Scan for the cell matching the given text and deliver its [x, y] coordinate at center. 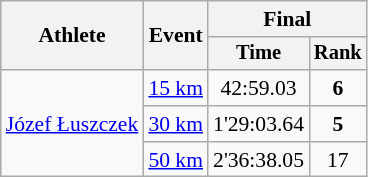
5 [338, 124]
Józef Łuszczek [72, 124]
Rank [338, 54]
30 km [176, 124]
Athlete [72, 36]
6 [338, 88]
15 km [176, 88]
1'29:03.64 [258, 124]
Time [258, 54]
42:59.03 [258, 88]
Event [176, 36]
Final [288, 19]
